Find where the given text appears and provide that cell's center as (x, y) coordinate. 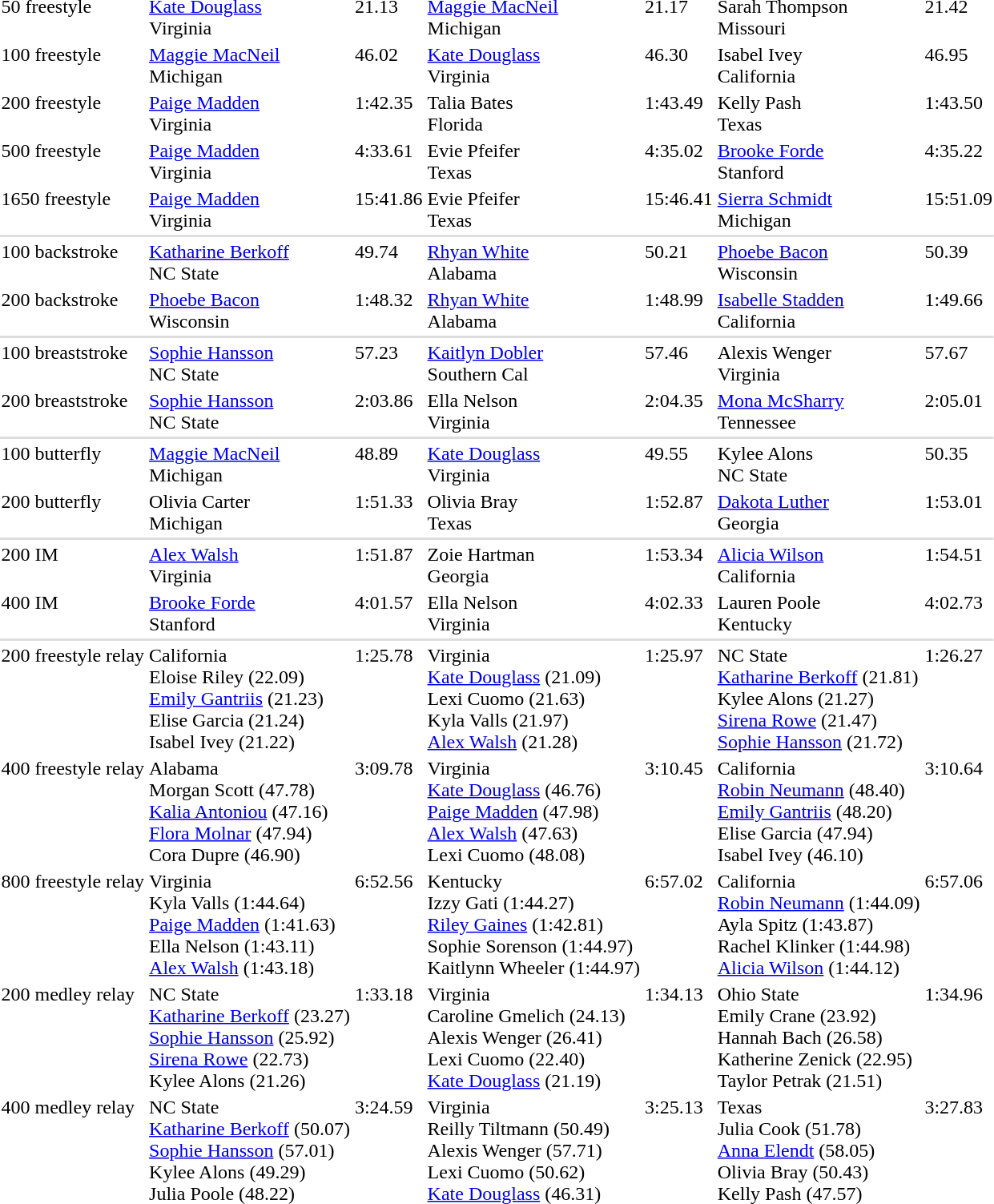
Dakota Luther Georgia (819, 513)
VirginiaKate Douglass (21.09)Lexi Cuomo (21.63)Kyla Valls (21.97)Alex Walsh (21.28) (533, 699)
57.23 (388, 364)
Mona McSharryTennessee (819, 412)
4:02.73 (959, 614)
Sierra Schmidt Michigan (819, 210)
CaliforniaRobin Neumann (1:44.09)Ayla Spitz (1:43.87)Rachel Klinker (1:44.98)Alicia Wilson (1:44.12) (819, 924)
3:10.64 (959, 811)
4:35.22 (959, 162)
46.95 (959, 66)
1:53.01 (959, 513)
Zoie Hartman Georgia (533, 566)
CaliforniaRobin Neumann (48.40)Emily Gantriis (48.20)Elise Garcia (47.94)Isabel Ivey (46.10) (819, 811)
AlabamaMorgan Scott (47.78)Kalia Antoniou (47.16)Flora Molnar (47.94)Cora Dupre (46.90) (250, 811)
1:48.32 (388, 311)
1:51.87 (388, 566)
2:05.01 (959, 412)
Isabel IveyCalifornia (819, 66)
200 breaststroke (73, 412)
200 freestyle relay (73, 699)
400 freestyle relay (73, 811)
1:51.33 (388, 513)
4:35.02 (679, 162)
200 freestyle (73, 114)
1:54.51 (959, 566)
3:09.78 (388, 811)
2:03.86 (388, 412)
1:25.78 (388, 699)
1:43.50 (959, 114)
Alexis WengerVirginia (819, 364)
1:43.49 (679, 114)
15:46.41 (679, 210)
1:49.66 (959, 311)
6:57.06 (959, 924)
4:02.33 (679, 614)
50.39 (959, 263)
400 IM (73, 614)
1:48.99 (679, 311)
Katharine Berkoff NC State (250, 263)
1:53.34 (679, 566)
VirginiaKyla Valls (1:44.64)Paige Madden (1:41.63)Ella Nelson (1:43.11)Alex Walsh (1:43.18) (250, 924)
1:33.18 (388, 1037)
800 freestyle relay (73, 924)
NC StateKatharine Berkoff (23.27)Sophie Hansson (25.92)Sirena Rowe (22.73)Kylee Alons (21.26) (250, 1037)
46.02 (388, 66)
2:04.35 (679, 412)
100 breaststroke (73, 364)
6:57.02 (679, 924)
Lauren Poole Kentucky (819, 614)
48.89 (388, 465)
Ella NelsonVirginia (533, 412)
NC StateKatharine Berkoff (21.81)Kylee Alons (21.27)Sirena Rowe (21.47)Sophie Hansson (21.72) (819, 699)
46.30 (679, 66)
KentuckyIzzy Gati (1:44.27)Riley Gaines (1:42.81)Sophie Sorenson (1:44.97)Kaitlynn Wheeler (1:44.97) (533, 924)
4:01.57 (388, 614)
1:34.13 (679, 1037)
1:52.87 (679, 513)
Kelly PashTexas (819, 114)
100 butterfly (73, 465)
Ohio StateEmily Crane (23.92)Hannah Bach (26.58)Katherine Zenick (22.95)Taylor Petrak (21.51) (819, 1037)
3:10.45 (679, 811)
49.74 (388, 263)
1:34.96 (959, 1037)
Alex Walsh Virginia (250, 566)
100 freestyle (73, 66)
500 freestyle (73, 162)
Kaitlyn DoblerSouthern Cal (533, 364)
1:26.27 (959, 699)
200 medley relay (73, 1037)
1:42.35 (388, 114)
50.21 (679, 263)
200 IM (73, 566)
1:25.97 (679, 699)
Ella Nelson Virginia (533, 614)
Talia BatesFlorida (533, 114)
50.35 (959, 465)
VirginiaCaroline Gmelich (24.13)Alexis Wenger (26.41)Lexi Cuomo (22.40)Kate Douglass (21.19) (533, 1037)
15:41.86 (388, 210)
57.46 (679, 364)
200 butterfly (73, 513)
Alicia Wilson California (819, 566)
Olivia Bray Texas (533, 513)
200 backstroke (73, 311)
49.55 (679, 465)
CaliforniaEloise Riley (22.09) Emily Gantriis (21.23)Elise Garcia (21.24)Isabel Ivey (21.22) (250, 699)
4:33.61 (388, 162)
Olivia Carter Michigan (250, 513)
Isabelle Stadden California (819, 311)
100 backstroke (73, 263)
VirginiaKate Douglass (46.76)Paige Madden (47.98)Alex Walsh (47.63)Lexi Cuomo (48.08) (533, 811)
1650 freestyle (73, 210)
15:51.09 (959, 210)
6:52.56 (388, 924)
Kylee Alons NC State (819, 465)
57.67 (959, 364)
